Determine the (X, Y) coordinate at the center of the cell enclosing the given text.  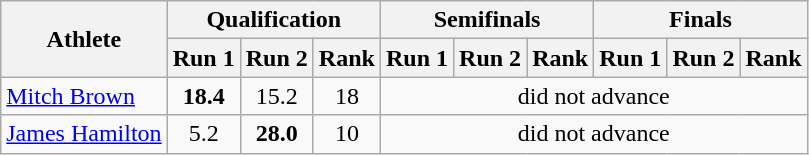
5.2 (204, 134)
Semifinals (486, 20)
28.0 (276, 134)
Finals (700, 20)
15.2 (276, 96)
18.4 (204, 96)
10 (346, 134)
Qualification (274, 20)
Mitch Brown (84, 96)
James Hamilton (84, 134)
Athlete (84, 39)
18 (346, 96)
